Find where the given text appears and provide that cell's center as [X, Y] coordinate. 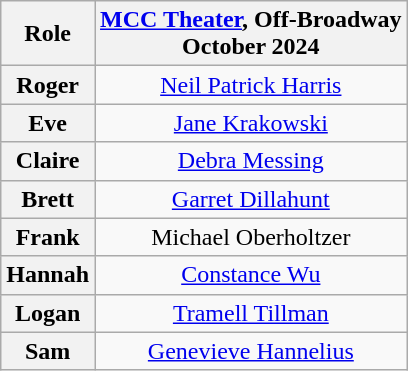
Michael Oberholtzer [252, 237]
Roger [48, 85]
Claire [48, 161]
MCC Theater, Off-BroadwayOctober 2024 [252, 34]
Jane Krakowski [252, 123]
Frank [48, 237]
Logan [48, 313]
Genevieve Hannelius [252, 351]
Sam [48, 351]
Garret Dillahunt [252, 199]
Tramell Tillman [252, 313]
Hannah [48, 275]
Debra Messing [252, 161]
Role [48, 34]
Eve [48, 123]
Neil Patrick Harris [252, 85]
Brett [48, 199]
Constance Wu [252, 275]
